Output the (x, y) coordinate of the center of the cell containing the given text.  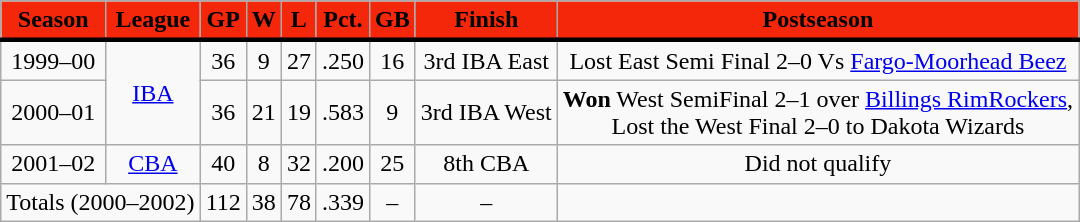
Lost East Semi Final 2–0 Vs Fargo-Moorhead Beez (818, 60)
78 (298, 202)
.583 (342, 112)
19 (298, 112)
32 (298, 164)
Finish (486, 21)
IBA (154, 92)
W (264, 21)
1999–00 (54, 60)
27 (298, 60)
16 (392, 60)
.339 (342, 202)
8th CBA (486, 164)
25 (392, 164)
Season (54, 21)
2001–02 (54, 164)
112 (223, 202)
.250 (342, 60)
8 (264, 164)
Totals (2000–2002) (100, 202)
2000–01 (54, 112)
GB (392, 21)
.200 (342, 164)
21 (264, 112)
Did not qualify (818, 164)
3rd IBA East (486, 60)
L (298, 21)
38 (264, 202)
Won West SemiFinal 2–1 over Billings RimRockers,Lost the West Final 2–0 to Dakota Wizards (818, 112)
CBA (154, 164)
3rd IBA West (486, 112)
40 (223, 164)
League (154, 21)
Postseason (818, 21)
Pct. (342, 21)
GP (223, 21)
